Search for the cell housing the specified text and yield its (x, y) center coordinate. 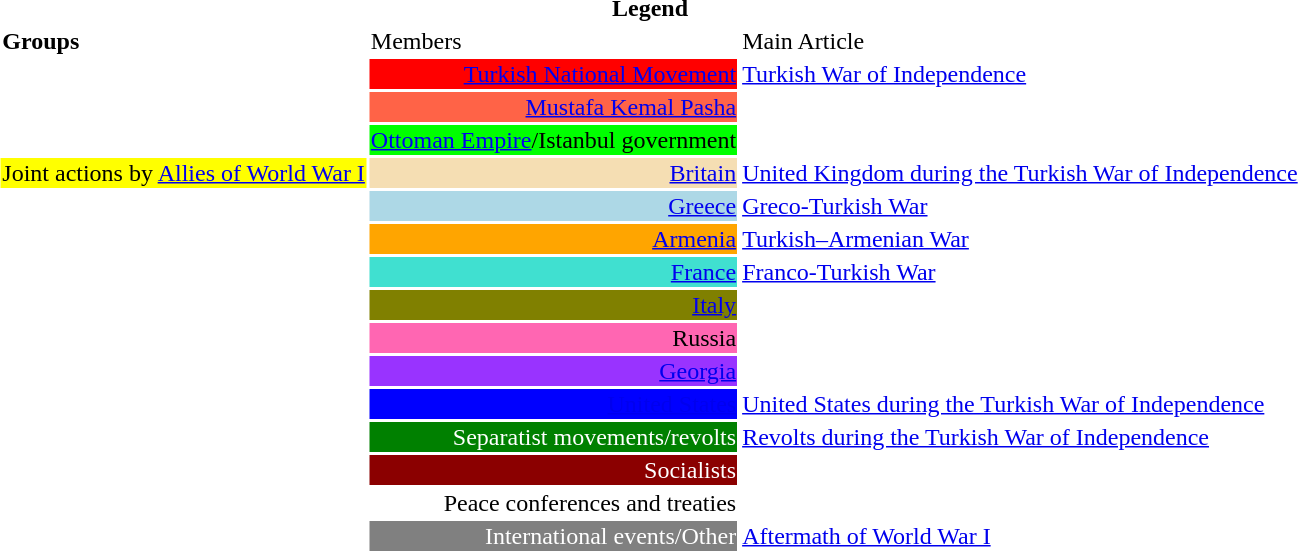
Peace conferences and treaties (553, 503)
Italy (553, 305)
Armenia (553, 239)
Members (553, 41)
Ottoman Empire/Istanbul government (553, 140)
Separatist movements/revolts (553, 437)
Britain (553, 173)
Russia (553, 338)
United States (553, 404)
Georgia (553, 371)
France (553, 272)
Mustafa Kemal Pasha (553, 107)
Turkish National Movement (553, 74)
International events/Other (553, 536)
Joint actions by Allies of World War I (184, 173)
Greece (553, 206)
Groups (184, 41)
Socialists (553, 470)
